Provide the [x, y] coordinate of the cell's center where the given text is located.  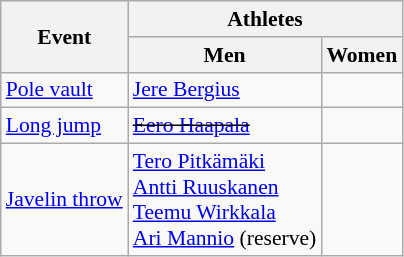
Women [362, 55]
Eero Haapala [225, 126]
Long jump [64, 126]
Javelin throw [64, 200]
Tero PitkämäkiAntti RuuskanenTeemu WirkkalaAri Mannio (reserve) [225, 200]
Pole vault [64, 90]
Men [225, 55]
Event [64, 36]
Jere Bergius [225, 90]
Athletes [265, 19]
